Capture the cell that displays the provided text and extract its (x, y) central coordinate. 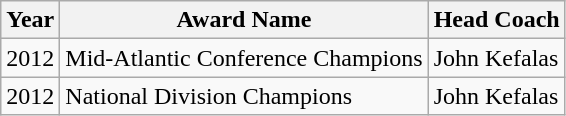
Year (30, 20)
National Division Champions (244, 96)
Award Name (244, 20)
Mid-Atlantic Conference Champions (244, 58)
Head Coach (496, 20)
